Detect which cell encompasses the target text, then output its (x, y) center coordinate. 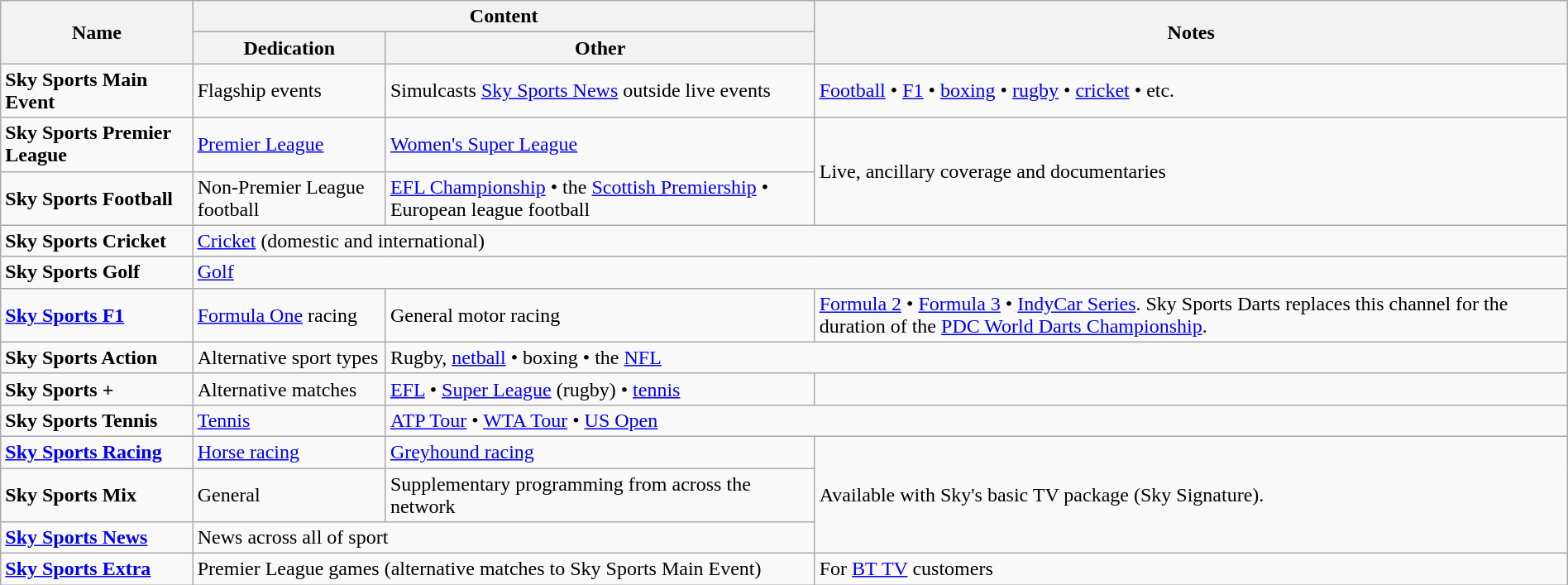
EFL • Super League (rugby) • tennis (600, 389)
Available with Sky's basic TV package (Sky Signature). (1191, 495)
Name (97, 32)
Supplementary programming from across the network (600, 495)
Women's Super League (600, 144)
Horse racing (289, 452)
Tennis (289, 420)
Sky Sports Premier League (97, 144)
Sky Sports Tennis (97, 420)
Sky Sports Cricket (97, 241)
Other (600, 48)
Live, ancillary coverage and documentaries (1191, 171)
For BT TV customers (1191, 569)
Football • F1 • boxing • rugby • cricket • etc. (1191, 91)
Sky Sports Extra (97, 569)
Sky Sports Golf (97, 272)
Sky Sports + (97, 389)
Sky Sports Racing (97, 452)
Sky Sports News (97, 538)
News across all of sport (504, 538)
Sky Sports Main Event (97, 91)
Premier League games (alternative matches to Sky Sports Main Event) (504, 569)
Sky Sports Mix (97, 495)
Golf (880, 272)
Formula One racing (289, 314)
Notes (1191, 32)
Simulcasts Sky Sports News outside live events (600, 91)
General motor racing (600, 314)
Rugby, netball • boxing • the NFL (976, 357)
Dedication (289, 48)
Content (504, 17)
Flagship events (289, 91)
Alternative sport types (289, 357)
Sky Sports Football (97, 199)
EFL Championship • the Scottish Premiership • European league football (600, 199)
ATP Tour • WTA Tour • US Open (976, 420)
Cricket (domestic and international) (880, 241)
Alternative matches (289, 389)
General (289, 495)
Premier League (289, 144)
Sky Sports F1 (97, 314)
Sky Sports Action (97, 357)
Formula 2 • Formula 3 • IndyCar Series. Sky Sports Darts replaces this channel for the duration of the PDC World Darts Championship. (1191, 314)
Non-Premier League football (289, 199)
Greyhound racing (600, 452)
